Pinpoint the cell where the given text exists, returning its [x, y] midpoint coordinate. 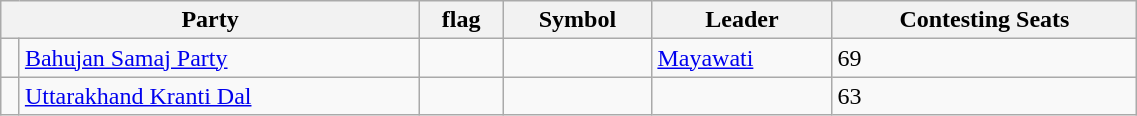
Leader [742, 20]
63 [984, 96]
Mayawati [742, 58]
Symbol [578, 20]
Party [210, 20]
Bahujan Samaj Party [219, 58]
Contesting Seats [984, 20]
flag [461, 20]
Uttarakhand Kranti Dal [219, 96]
69 [984, 58]
